Provide the [x, y] coordinate of the cell's center where the given text is located.  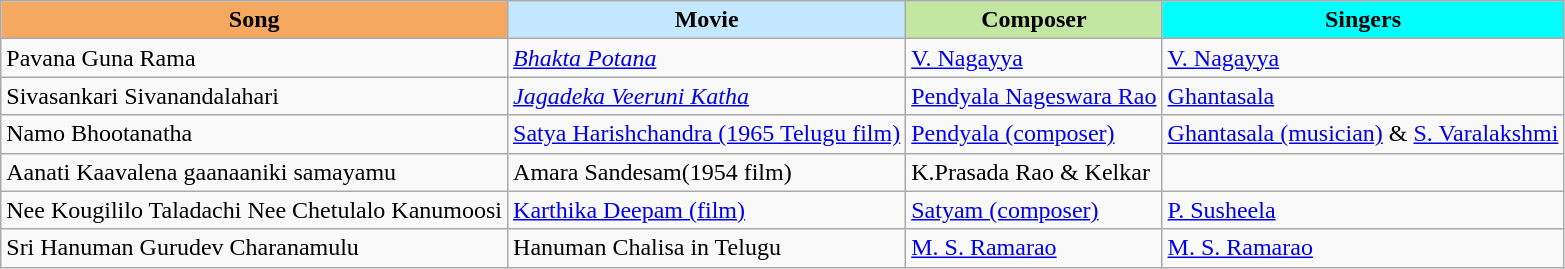
Karthika Deepam (film) [707, 210]
Aanati Kaavalena gaanaaniki samayamu [254, 172]
Pendyala (composer) [1034, 134]
Composer [1034, 20]
Satya Harishchandra (1965 Telugu film) [707, 134]
Singers [1363, 20]
Song [254, 20]
Sri Hanuman Gurudev Charanamulu [254, 248]
Pendyala Nageswara Rao [1034, 96]
Nee Kougililo Taladachi Nee Chetulalo Kanumoosi [254, 210]
Amara Sandesam(1954 film) [707, 172]
Movie [707, 20]
K.Prasada Rao & Kelkar [1034, 172]
Ghantasala (musician) & S. Varalakshmi [1363, 134]
Bhakta Potana [707, 58]
Satyam (composer) [1034, 210]
Pavana Guna Rama [254, 58]
Hanuman Chalisa in Telugu [707, 248]
Namo Bhootanatha [254, 134]
Jagadeka Veeruni Katha [707, 96]
P. Susheela [1363, 210]
Sivasankari Sivanandalahari [254, 96]
Ghantasala [1363, 96]
